Scan for the cell matching the given text and deliver its (x, y) coordinate at center. 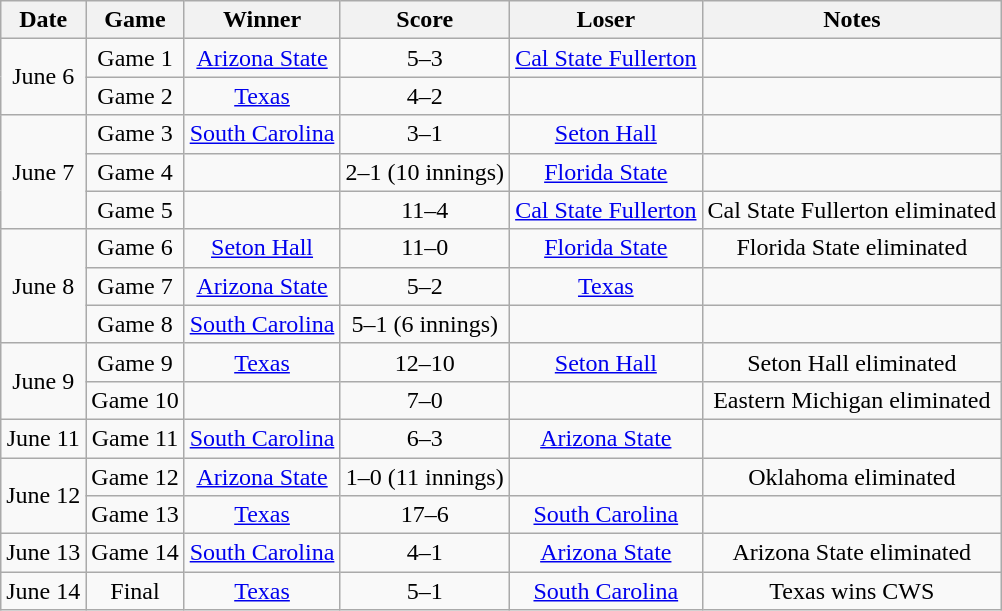
Florida State eliminated (852, 248)
June 14 (44, 591)
Notes (852, 20)
Oklahoma eliminated (852, 477)
Game 4 (135, 172)
June 7 (44, 172)
Eastern Michigan eliminated (852, 400)
Game 3 (135, 134)
6–3 (425, 438)
Score (425, 20)
Final (135, 591)
Game (135, 20)
Game 12 (135, 477)
Game 9 (135, 362)
Game 10 (135, 400)
5–1 (425, 591)
Winner (262, 20)
Game 13 (135, 515)
Game 6 (135, 248)
Date (44, 20)
June 8 (44, 286)
Loser (606, 20)
5–1 (6 innings) (425, 324)
4–1 (425, 553)
Game 5 (135, 210)
3–1 (425, 134)
Game 14 (135, 553)
June 13 (44, 553)
Game 2 (135, 96)
Game 11 (135, 438)
11–4 (425, 210)
5–3 (425, 58)
Game 8 (135, 324)
Arizona State eliminated (852, 553)
7–0 (425, 400)
17–6 (425, 515)
June 12 (44, 496)
Cal State Fullerton eliminated (852, 210)
June 11 (44, 438)
June 9 (44, 381)
5–2 (425, 286)
2–1 (10 innings) (425, 172)
11–0 (425, 248)
Texas wins CWS (852, 591)
Seton Hall eliminated (852, 362)
June 6 (44, 77)
1–0 (11 innings) (425, 477)
12–10 (425, 362)
Game 7 (135, 286)
Game 1 (135, 58)
4–2 (425, 96)
